Return (X, Y) of the center of cell containing provided text 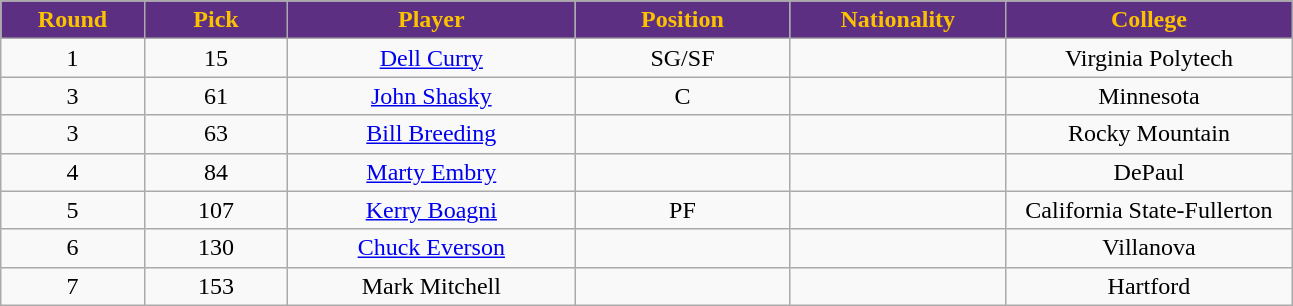
130 (216, 248)
Minnesota (1148, 96)
Player (432, 20)
Rocky Mountain (1148, 134)
107 (216, 210)
1 (73, 58)
Chuck Everson (432, 248)
PF (682, 210)
7 (73, 286)
84 (216, 172)
DePaul (1148, 172)
Bill Breeding (432, 134)
C (682, 96)
Nationality (898, 20)
Kerry Boagni (432, 210)
6 (73, 248)
Pick (216, 20)
5 (73, 210)
4 (73, 172)
College (1148, 20)
Hartford (1148, 286)
Round (73, 20)
Villanova (1148, 248)
Position (682, 20)
John Shasky (432, 96)
Mark Mitchell (432, 286)
15 (216, 58)
Virginia Polytech (1148, 58)
California State-Fullerton (1148, 210)
Marty Embry (432, 172)
63 (216, 134)
61 (216, 96)
Dell Curry (432, 58)
SG/SF (682, 58)
153 (216, 286)
